Capture the cell that displays the provided text and extract its (X, Y) central coordinate. 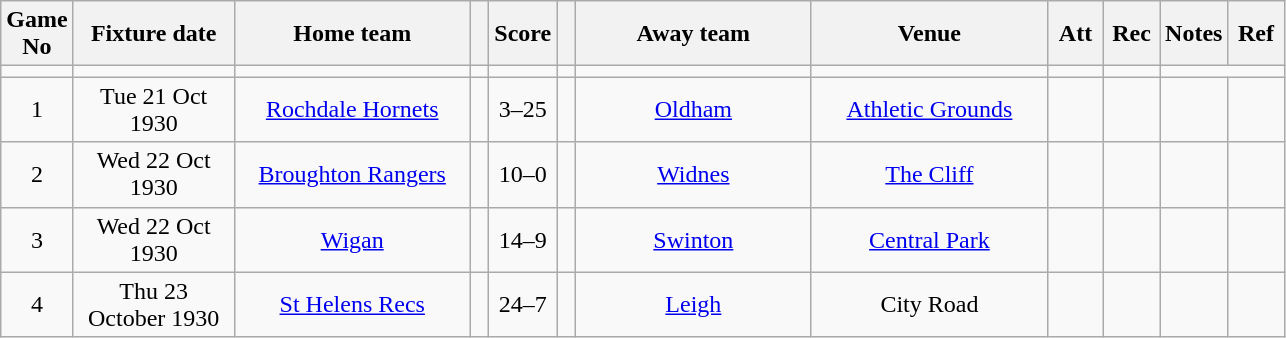
Widnes (693, 174)
1 (37, 110)
Away team (693, 34)
Central Park (929, 240)
Athletic Grounds (929, 110)
Rochdale Hornets (352, 110)
Rec (1132, 34)
Game No (37, 34)
Leigh (693, 304)
Broughton Rangers (352, 174)
City Road (929, 304)
14–9 (523, 240)
Att (1075, 34)
Thu 23 October 1930 (154, 304)
Wigan (352, 240)
4 (37, 304)
Oldham (693, 110)
3 (37, 240)
Tue 21 Oct 1930 (154, 110)
24–7 (523, 304)
Ref (1256, 34)
St Helens Recs (352, 304)
2 (37, 174)
Notes (1194, 34)
Home team (352, 34)
Score (523, 34)
Swinton (693, 240)
Fixture date (154, 34)
10–0 (523, 174)
Venue (929, 34)
3–25 (523, 110)
The Cliff (929, 174)
